Determine the [x, y] coordinate at the center of the cell enclosing the given text.  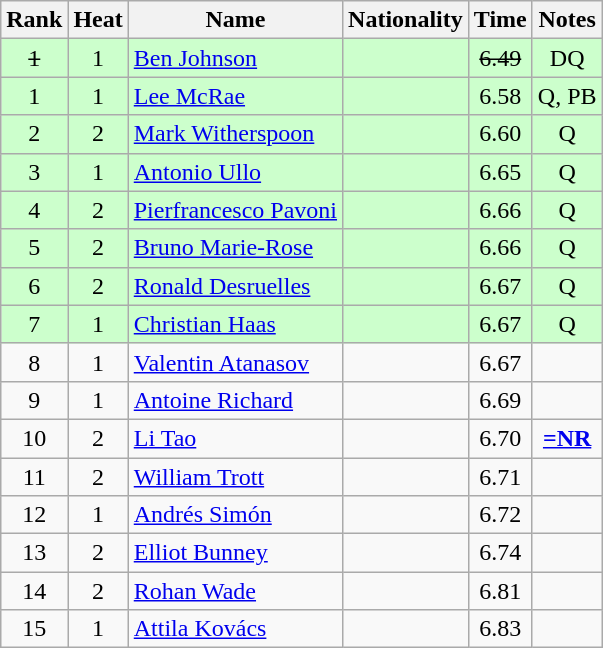
Valentin Atanasov [235, 362]
11 [34, 477]
Christian Haas [235, 324]
6.49 [500, 58]
6.72 [500, 515]
6.69 [500, 400]
13 [34, 553]
=NR [567, 438]
Ronald Desruelles [235, 286]
6.74 [500, 553]
4 [34, 210]
5 [34, 248]
Nationality [406, 20]
Rank [34, 20]
Q, PB [567, 96]
6.81 [500, 591]
6.70 [500, 438]
6.65 [500, 172]
6 [34, 286]
Mark Witherspoon [235, 134]
Lee McRae [235, 96]
8 [34, 362]
6.58 [500, 96]
6.60 [500, 134]
14 [34, 591]
6.71 [500, 477]
DQ [567, 58]
3 [34, 172]
15 [34, 629]
Antonio Ullo [235, 172]
Heat [98, 20]
Attila Kovács [235, 629]
Ben Johnson [235, 58]
Antoine Richard [235, 400]
Name [235, 20]
6.83 [500, 629]
7 [34, 324]
Li Tao [235, 438]
10 [34, 438]
Notes [567, 20]
Bruno Marie-Rose [235, 248]
12 [34, 515]
Pierfrancesco Pavoni [235, 210]
9 [34, 400]
Time [500, 20]
Andrés Simón [235, 515]
William Trott [235, 477]
Elliot Bunney [235, 553]
Rohan Wade [235, 591]
